Find where the given text appears and provide that cell's center as [X, Y] coordinate. 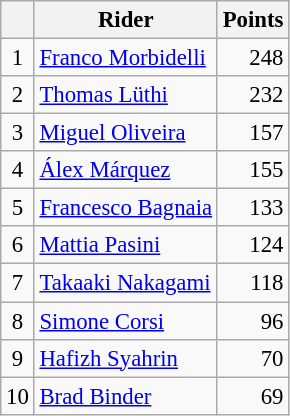
124 [252, 245]
Brad Binder [126, 396]
69 [252, 396]
Francesco Bagnaia [126, 208]
Hafizh Syahrin [126, 358]
Franco Morbidelli [126, 58]
Rider [126, 20]
96 [252, 321]
70 [252, 358]
10 [18, 396]
4 [18, 170]
Mattia Pasini [126, 245]
232 [252, 95]
Miguel Oliveira [126, 133]
118 [252, 283]
3 [18, 133]
1 [18, 58]
Simone Corsi [126, 321]
2 [18, 95]
8 [18, 321]
157 [252, 133]
9 [18, 358]
155 [252, 170]
Álex Márquez [126, 170]
Points [252, 20]
Thomas Lüthi [126, 95]
7 [18, 283]
6 [18, 245]
133 [252, 208]
5 [18, 208]
248 [252, 58]
Takaaki Nakagami [126, 283]
